Locate the cell with the specified text and output its [x, y] center coordinate. 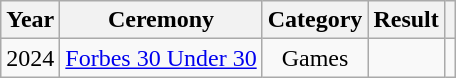
Forbes 30 Under 30 [161, 58]
Ceremony [161, 20]
Year [30, 20]
Games [315, 58]
2024 [30, 58]
Result [406, 20]
Category [315, 20]
